Detect which cell encompasses the target text, then output its (X, Y) center coordinate. 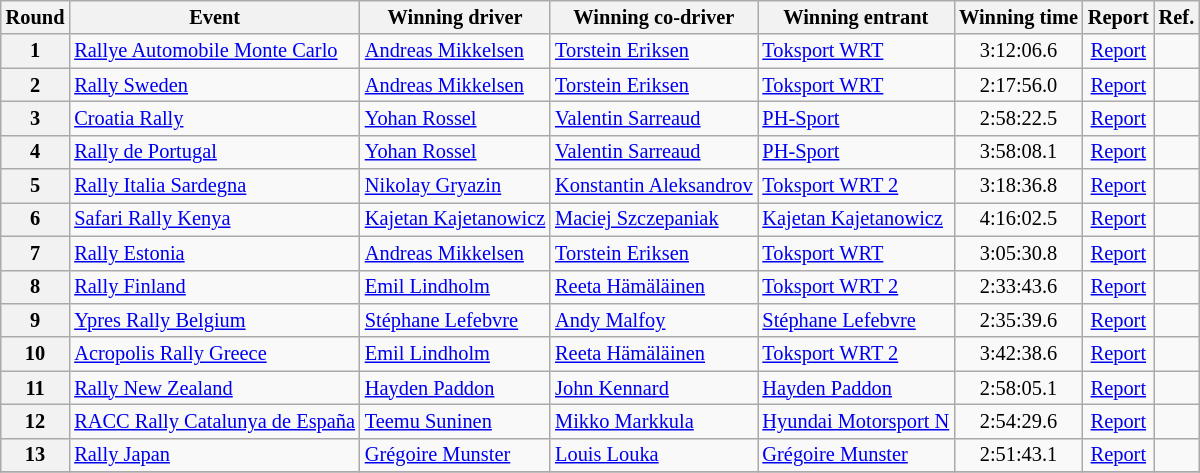
Rally Estonia (214, 253)
Teemu Suninen (455, 421)
Rally New Zealand (214, 388)
11 (36, 388)
3:58:08.1 (1018, 152)
Safari Rally Kenya (214, 219)
3:18:36.8 (1018, 186)
2:58:22.5 (1018, 118)
Winning co-driver (654, 17)
Winning driver (455, 17)
Winning time (1018, 17)
3:05:30.8 (1018, 253)
Rally Finland (214, 287)
Rallye Automobile Monte Carlo (214, 51)
Rally Italia Sardegna (214, 186)
2:58:05.1 (1018, 388)
2:54:29.6 (1018, 421)
Rally de Portugal (214, 152)
Hyundai Motorsport N (856, 421)
Croatia Rally (214, 118)
8 (36, 287)
Konstantin Aleksandrov (654, 186)
4:16:02.5 (1018, 219)
13 (36, 455)
Louis Louka (654, 455)
Ref. (1176, 17)
Maciej Szczepaniak (654, 219)
2:17:56.0 (1018, 85)
Nikolay Gryazin (455, 186)
12 (36, 421)
10 (36, 354)
2:51:43.1 (1018, 455)
Andy Malfoy (654, 320)
9 (36, 320)
5 (36, 186)
Rally Sweden (214, 85)
Mikko Markkula (654, 421)
2:35:39.6 (1018, 320)
3 (36, 118)
John Kennard (654, 388)
RACC Rally Catalunya de España (214, 421)
3:42:38.6 (1018, 354)
2 (36, 85)
3:12:06.6 (1018, 51)
Winning entrant (856, 17)
Event (214, 17)
7 (36, 253)
Round (36, 17)
6 (36, 219)
Rally Japan (214, 455)
1 (36, 51)
Acropolis Rally Greece (214, 354)
2:33:43.6 (1018, 287)
4 (36, 152)
Ypres Rally Belgium (214, 320)
